From the cell containing the given text, extract its center point as (x, y) coordinate. 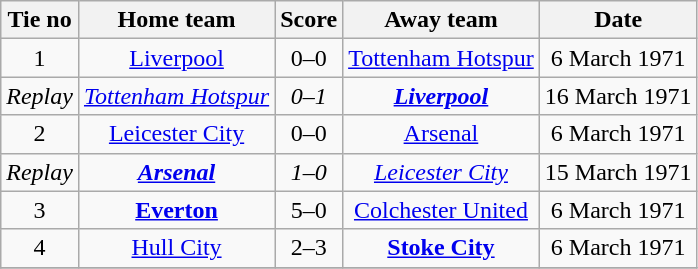
16 March 1971 (618, 96)
Stoke City (442, 248)
1–0 (309, 172)
Hull City (176, 248)
Score (309, 20)
Date (618, 20)
4 (40, 248)
Tie no (40, 20)
Colchester United (442, 210)
3 (40, 210)
15 March 1971 (618, 172)
Everton (176, 210)
1 (40, 58)
2 (40, 134)
5–0 (309, 210)
0–1 (309, 96)
2–3 (309, 248)
Home team (176, 20)
Away team (442, 20)
